Identify which cell holds the provided text, then report its [X, Y] central coordinate. 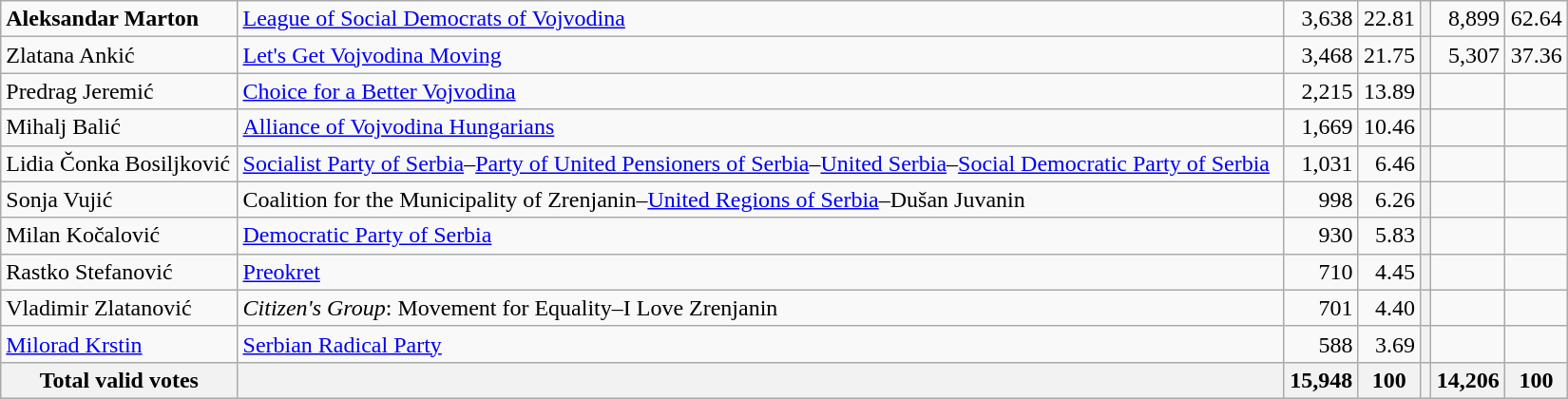
Mihalj Balić [120, 127]
Aleksandar Marton [120, 19]
6.26 [1389, 199]
Democratic Party of Serbia [760, 236]
Coalition for the Municipality of Zrenjanin–United Regions of Serbia–Dušan Juvanin [760, 199]
22.81 [1389, 19]
10.46 [1389, 127]
5,307 [1468, 55]
Serbian Radical Party [760, 344]
998 [1321, 199]
Choice for a Better Vojvodina [760, 91]
1,031 [1321, 163]
3,468 [1321, 55]
Rastko Stefanović [120, 272]
Predrag Jeremić [120, 91]
Socialist Party of Serbia–Party of United Pensioners of Serbia–United Serbia–Social Democratic Party of Serbia [760, 163]
4.40 [1389, 308]
3.69 [1389, 344]
Preokret [760, 272]
2,215 [1321, 91]
Vladimir Zlatanović [120, 308]
Citizen's Group: Movement for Equality–I Love Zrenjanin [760, 308]
6.46 [1389, 163]
1,669 [1321, 127]
5.83 [1389, 236]
Milan Kočalović [120, 236]
Alliance of Vojvodina Hungarians [760, 127]
62.64 [1537, 19]
37.36 [1537, 55]
15,948 [1321, 380]
21.75 [1389, 55]
588 [1321, 344]
Sonja Vujić [120, 199]
Total valid votes [120, 380]
Milorad Krstin [120, 344]
4.45 [1389, 272]
Lidia Čonka Bosiljković [120, 163]
8,899 [1468, 19]
League of Social Democrats of Vojvodina [760, 19]
930 [1321, 236]
701 [1321, 308]
13.89 [1389, 91]
710 [1321, 272]
3,638 [1321, 19]
Let's Get Vojvodina Moving [760, 55]
14,206 [1468, 380]
Zlatana Ankić [120, 55]
